Provide the (X, Y) coordinate of the cell's center where the given text is located.  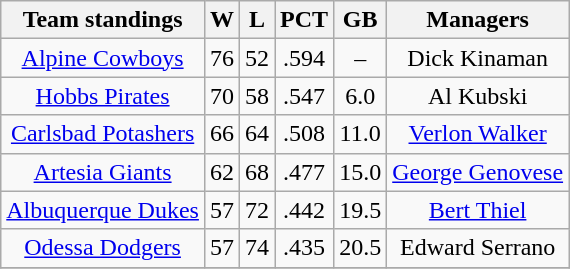
GB (360, 20)
.435 (304, 248)
70 (222, 96)
Managers (478, 20)
11.0 (360, 134)
.508 (304, 134)
58 (258, 96)
20.5 (360, 248)
– (360, 58)
74 (258, 248)
Verlon Walker (478, 134)
Dick Kinaman (478, 58)
Odessa Dodgers (103, 248)
Carlsbad Potashers (103, 134)
Albuquerque Dukes (103, 210)
L (258, 20)
15.0 (360, 172)
PCT (304, 20)
George Genovese (478, 172)
68 (258, 172)
6.0 (360, 96)
64 (258, 134)
66 (222, 134)
.477 (304, 172)
Bert Thiel (478, 210)
52 (258, 58)
Artesia Giants (103, 172)
72 (258, 210)
62 (222, 172)
.547 (304, 96)
Edward Serrano (478, 248)
W (222, 20)
Team standings (103, 20)
76 (222, 58)
Alpine Cowboys (103, 58)
.594 (304, 58)
Al Kubski (478, 96)
.442 (304, 210)
19.5 (360, 210)
Hobbs Pirates (103, 96)
